For the text-containing cell, return its midpoint in [X, Y] coordinate format. 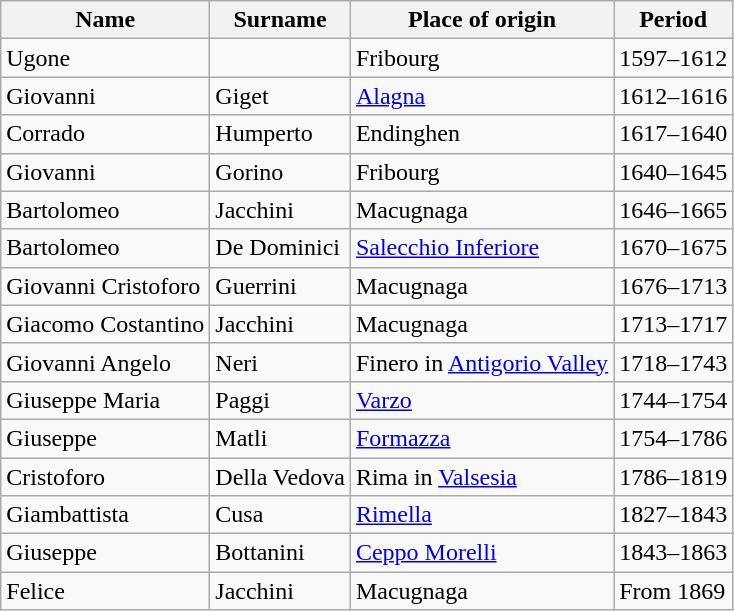
1676–1713 [674, 286]
1612–1616 [674, 96]
Surname [280, 20]
1718–1743 [674, 362]
1744–1754 [674, 400]
Paggi [280, 400]
Giovanni Cristoforo [106, 286]
Giacomo Costantino [106, 324]
1617–1640 [674, 134]
Giget [280, 96]
Finero in Antigorio Valley [482, 362]
Name [106, 20]
Bottanini [280, 553]
Salecchio Inferiore [482, 248]
1646–1665 [674, 210]
1786–1819 [674, 477]
Gorino [280, 172]
Giambattista [106, 515]
Guerrini [280, 286]
Formazza [482, 438]
Varzo [482, 400]
1827–1843 [674, 515]
1754–1786 [674, 438]
Rimella [482, 515]
Place of origin [482, 20]
From 1869 [674, 591]
Cusa [280, 515]
Giovanni Angelo [106, 362]
1843–1863 [674, 553]
Ceppo Morelli [482, 553]
Endinghen [482, 134]
1640–1645 [674, 172]
Della Vedova [280, 477]
Neri [280, 362]
Matli [280, 438]
Felice [106, 591]
Cristoforo [106, 477]
Humperto [280, 134]
1713–1717 [674, 324]
Rima in Valsesia [482, 477]
1670–1675 [674, 248]
De Dominici [280, 248]
Alagna [482, 96]
Corrado [106, 134]
Giuseppe Maria [106, 400]
Ugone [106, 58]
1597–1612 [674, 58]
Period [674, 20]
